Find where the given text appears and provide that cell's center as [X, Y] coordinate. 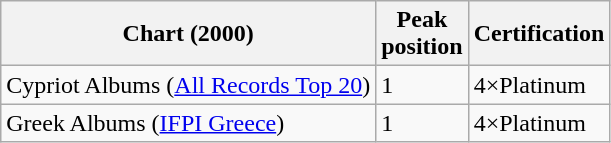
Greek Albums (IFPI Greece) [188, 123]
Cypriot Albums (All Records Top 20) [188, 85]
Certification [539, 34]
Chart (2000) [188, 34]
Peakposition [422, 34]
